Determine the [x, y] coordinate at the center of the cell enclosing the given text.  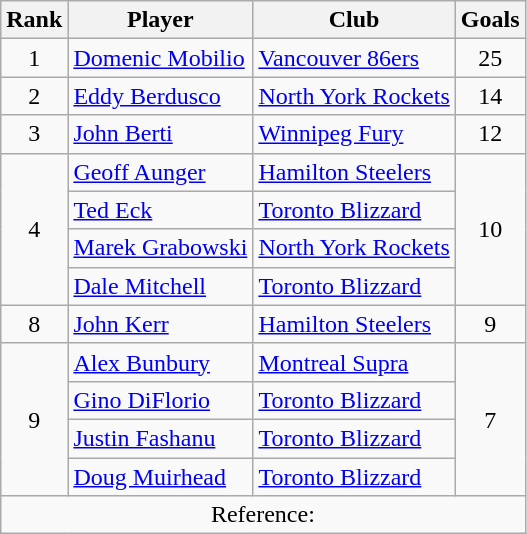
2 [34, 96]
8 [34, 324]
14 [490, 96]
1 [34, 58]
Dale Mitchell [160, 286]
Ted Eck [160, 210]
Geoff Aunger [160, 172]
Doug Muirhead [160, 477]
Player [160, 20]
7 [490, 419]
Vancouver 86ers [354, 58]
3 [34, 134]
John Kerr [160, 324]
25 [490, 58]
Goals [490, 20]
Montreal Supra [354, 362]
Club [354, 20]
Domenic Mobilio [160, 58]
4 [34, 229]
12 [490, 134]
Reference: [263, 515]
Rank [34, 20]
Winnipeg Fury [354, 134]
10 [490, 229]
Marek Grabowski [160, 248]
Eddy Berdusco [160, 96]
Gino DiFlorio [160, 400]
John Berti [160, 134]
Justin Fashanu [160, 438]
Alex Bunbury [160, 362]
